Provide the [x, y] coordinate of the cell's center where the given text is located.  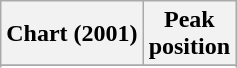
Chart (2001) [72, 34]
Peakposition [189, 34]
